Search for the cell housing the specified text and yield its (X, Y) center coordinate. 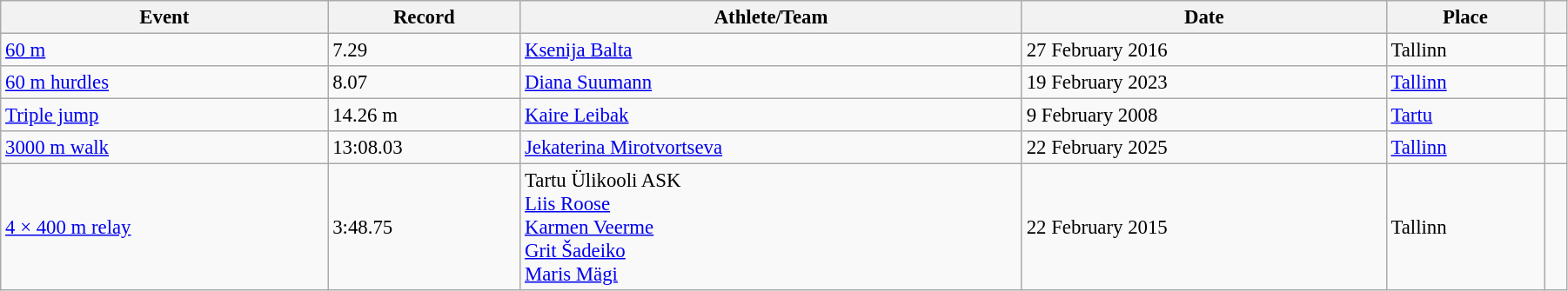
19 February 2023 (1204, 83)
27 February 2016 (1204, 50)
3000 m walk (164, 148)
Jekaterina Mirotvortseva (771, 148)
4 × 400 m relay (164, 228)
13:08.03 (425, 148)
Record (425, 17)
Kaire Leibak (771, 116)
60 m hurdles (164, 83)
Date (1204, 17)
Triple jump (164, 116)
Diana Suumann (771, 83)
Tartu Ülikooli ASKLiis RooseKarmen VeermeGrit ŠadeikoMaris Mägi (771, 228)
3:48.75 (425, 228)
9 February 2008 (1204, 116)
Athlete/Team (771, 17)
22 February 2015 (1204, 228)
7.29 (425, 50)
14.26 m (425, 116)
60 m (164, 50)
8.07 (425, 83)
Ksenija Balta (771, 50)
Place (1465, 17)
Event (164, 17)
Tartu (1465, 116)
22 February 2025 (1204, 148)
